Find where the given text appears and provide that cell's center as (x, y) coordinate. 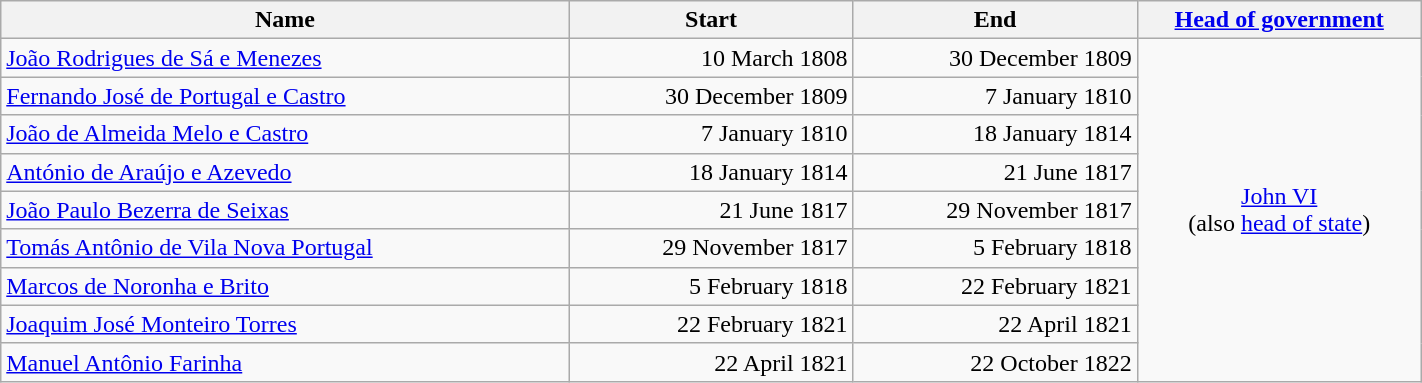
Joaquim José Monteiro Torres (285, 324)
10 March 1808 (711, 58)
João Paulo Bezerra de Seixas (285, 210)
João de Almeida Melo e Castro (285, 134)
Manuel Antônio Farinha (285, 362)
Name (285, 20)
Start (711, 20)
Tomás Antônio de Vila Nova Portugal (285, 248)
Head of government (1279, 20)
John VI(also head of state) (1279, 210)
Fernando José de Portugal e Castro (285, 96)
João Rodrigues de Sá e Menezes (285, 58)
António de Araújo e Azevedo (285, 172)
22 October 1822 (995, 362)
End (995, 20)
Marcos de Noronha e Brito (285, 286)
